Provide the (x, y) coordinate of the cell's center where the given text is located.  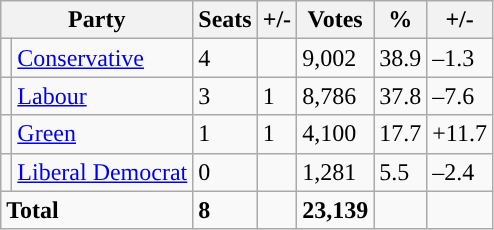
1,281 (336, 172)
Party (97, 20)
38.9 (400, 58)
0 (225, 172)
Liberal Democrat (102, 172)
4,100 (336, 134)
% (400, 20)
+11.7 (460, 134)
4 (225, 58)
Green (102, 134)
–2.4 (460, 172)
9,002 (336, 58)
Total (97, 210)
Votes (336, 20)
5.5 (400, 172)
Conservative (102, 58)
3 (225, 96)
37.8 (400, 96)
8 (225, 210)
Labour (102, 96)
Seats (225, 20)
8,786 (336, 96)
23,139 (336, 210)
–1.3 (460, 58)
–7.6 (460, 96)
17.7 (400, 134)
